Provide the (x, y) coordinate of the cell's center where the given text is located.  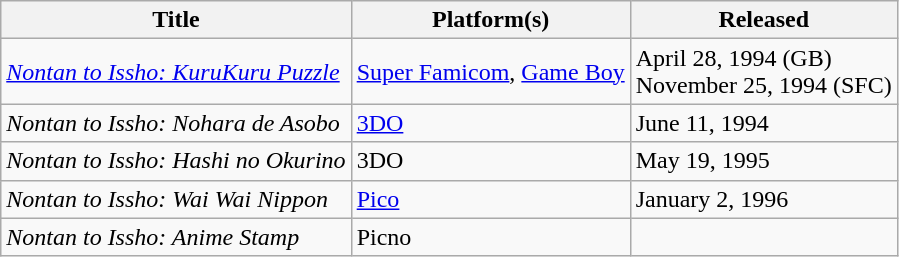
Title (176, 20)
May 19, 1995 (764, 161)
Released (764, 20)
January 2, 1996 (764, 199)
Nontan to Issho: Wai Wai Nippon (176, 199)
Nontan to Issho: Nohara de Asobo (176, 123)
Picno (490, 237)
Nontan to Issho: Anime Stamp (176, 237)
Platform(s) (490, 20)
Nontan to Issho: KuruKuru Puzzle (176, 72)
Super Famicom, Game Boy (490, 72)
Pico (490, 199)
June 11, 1994 (764, 123)
April 28, 1994 (GB)November 25, 1994 (SFC) (764, 72)
Nontan to Issho: Hashi no Okurino (176, 161)
